From the cell containing the given text, extract its center point as [x, y] coordinate. 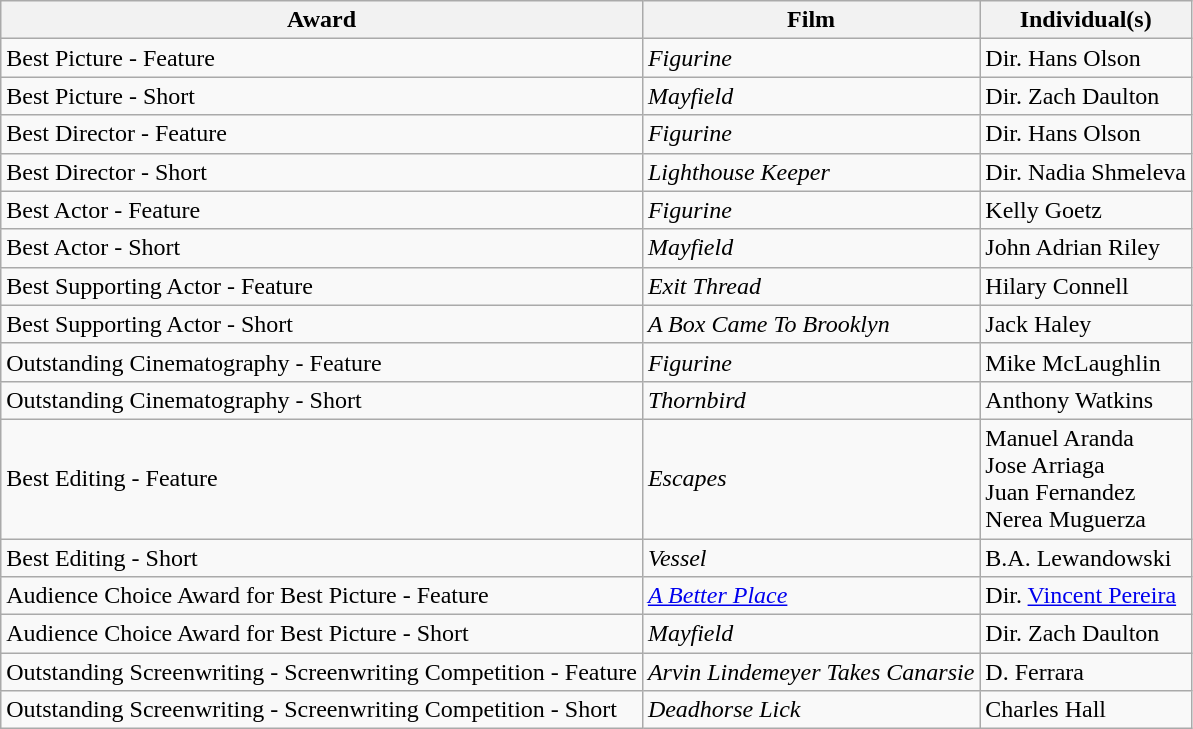
Exit Thread [810, 286]
Best Actor - Feature [322, 210]
Hilary Connell [1086, 286]
Manuel Aranda Jose Arriaga Juan Fernandez Nerea Muguerza [1086, 478]
Kelly Goetz [1086, 210]
Best Editing - Feature [322, 478]
Best Director - Feature [322, 134]
Arvin Lindemeyer Takes Canarsie [810, 672]
Outstanding Screenwriting - Screenwriting Competition - Short [322, 710]
Outstanding Screenwriting - Screenwriting Competition - Feature [322, 672]
Lighthouse Keeper [810, 172]
Audience Choice Award for Best Picture - Short [322, 634]
Anthony Watkins [1086, 400]
Escapes [810, 478]
Vessel [810, 557]
Thornbird [810, 400]
B.A. Lewandowski [1086, 557]
Audience Choice Award for Best Picture - Feature [322, 596]
Outstanding Cinematography - Feature [322, 362]
Best Picture - Feature [322, 58]
A Box Came To Brooklyn [810, 324]
Individual(s) [1086, 20]
Award [322, 20]
Dir. Vincent Pereira [1086, 596]
Best Director - Short [322, 172]
Best Picture - Short [322, 96]
Best Editing - Short [322, 557]
John Adrian Riley [1086, 248]
Dir. Nadia Shmeleva [1086, 172]
Best Supporting Actor - Short [322, 324]
D. Ferrara [1086, 672]
Charles Hall [1086, 710]
Outstanding Cinematography - Short [322, 400]
Best Actor - Short [322, 248]
Jack Haley [1086, 324]
A Better Place [810, 596]
Best Supporting Actor - Feature [322, 286]
Film [810, 20]
Deadhorse Lick [810, 710]
Mike McLaughlin [1086, 362]
